Pinpoint the cell where the given text exists, returning its (x, y) midpoint coordinate. 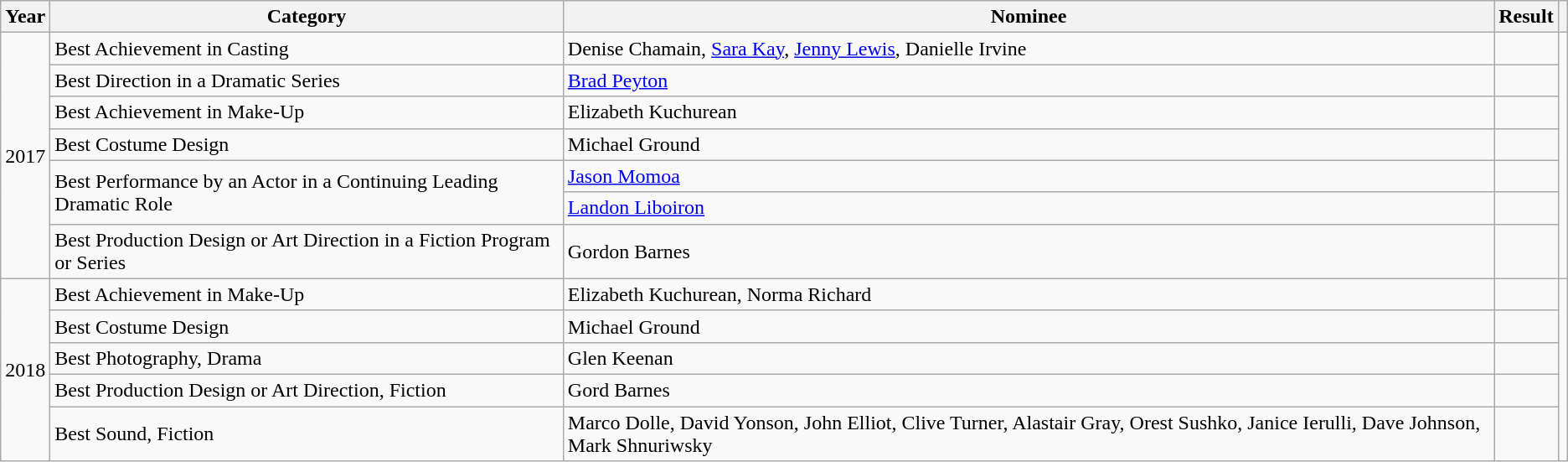
Elizabeth Kuchurean (1029, 112)
Gordon Barnes (1029, 252)
Nominee (1029, 17)
Denise Chamain, Sara Kay, Jenny Lewis, Danielle Irvine (1029, 49)
Landon Liboiron (1029, 208)
Glen Keenan (1029, 358)
Marco Dolle, David Yonson, John Elliot, Clive Turner, Alastair Gray, Orest Sushko, Janice Ierulli, Dave Johnson, Mark Shnuriwsky (1029, 433)
Best Direction in a Dramatic Series (307, 80)
Best Production Design or Art Direction in a Fiction Program or Series (307, 252)
Jason Momoa (1029, 176)
Brad Peyton (1029, 80)
Gord Barnes (1029, 390)
Best Performance by an Actor in a Continuing Leading Dramatic Role (307, 192)
Best Achievement in Casting (307, 49)
Best Sound, Fiction (307, 433)
Year (25, 17)
Best Photography, Drama (307, 358)
2017 (25, 156)
2018 (25, 369)
Best Production Design or Art Direction, Fiction (307, 390)
Category (307, 17)
Result (1526, 17)
Elizabeth Kuchurean, Norma Richard (1029, 294)
